Find where the given text appears and provide that cell's center as (X, Y) coordinate. 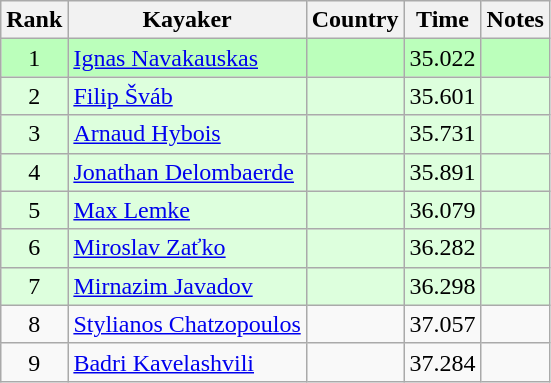
2 (34, 96)
Kayaker (187, 20)
Notes (515, 20)
3 (34, 134)
Filip Šváb (187, 96)
5 (34, 210)
9 (34, 362)
Miroslav Zaťko (187, 248)
Badri Kavelashvili (187, 362)
37.284 (442, 362)
8 (34, 324)
36.282 (442, 248)
Rank (34, 20)
1 (34, 58)
4 (34, 172)
Country (355, 20)
35.731 (442, 134)
Max Lemke (187, 210)
6 (34, 248)
36.079 (442, 210)
Mirnazim Javadov (187, 286)
Arnaud Hybois (187, 134)
37.057 (442, 324)
35.601 (442, 96)
35.891 (442, 172)
Stylianos Chatzopoulos (187, 324)
7 (34, 286)
35.022 (442, 58)
36.298 (442, 286)
Ignas Navakauskas (187, 58)
Time (442, 20)
Jonathan Delombaerde (187, 172)
